For the text-containing cell, return its midpoint in (X, Y) coordinate format. 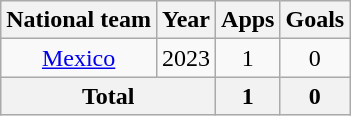
National team (79, 20)
Mexico (79, 58)
Total (108, 96)
Year (186, 20)
Goals (315, 20)
Apps (248, 20)
2023 (186, 58)
